Extract the [X, Y] coordinate from the center of the cell holding the provided text.  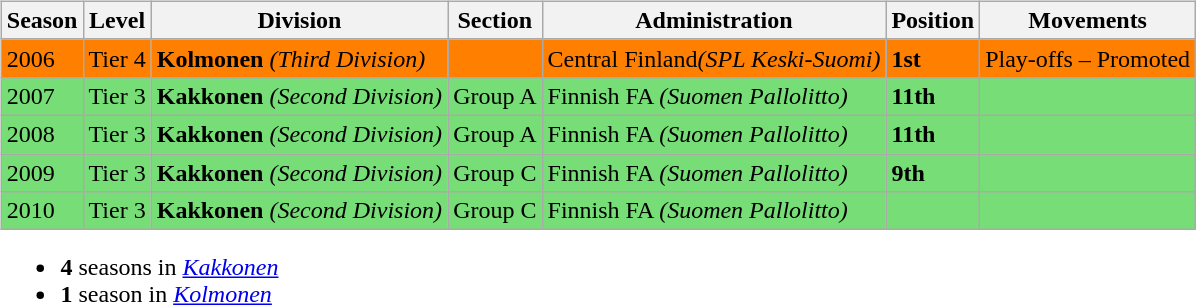
Tier 4 [117, 58]
Kolmonen (Third Division) [299, 58]
Season [42, 20]
Play-offs – Promoted [1088, 58]
1st [933, 58]
9th [933, 173]
2007 [42, 96]
Division [299, 20]
Section [495, 20]
2010 [42, 211]
Movements [1088, 20]
Central Finland(SPL Keski-Suomi) [714, 58]
2009 [42, 173]
2008 [42, 134]
Level [117, 20]
2006 [42, 58]
Position [933, 20]
Administration [714, 20]
